From the cell containing the given text, extract its center point as (x, y) coordinate. 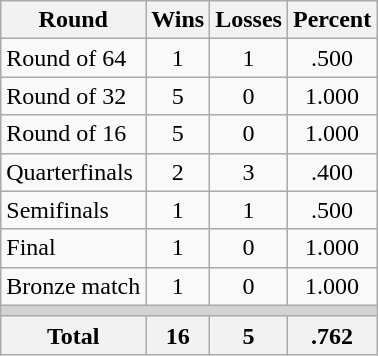
Total (74, 335)
Wins (178, 20)
Quarterfinals (74, 172)
3 (249, 172)
Semifinals (74, 210)
16 (178, 335)
.400 (332, 172)
Round of 32 (74, 96)
2 (178, 172)
.762 (332, 335)
Losses (249, 20)
Percent (332, 20)
Bronze match (74, 286)
Round of 16 (74, 134)
Final (74, 248)
Round (74, 20)
Round of 64 (74, 58)
